Provide the (X, Y) coordinate of the cell's center where the given text is located.  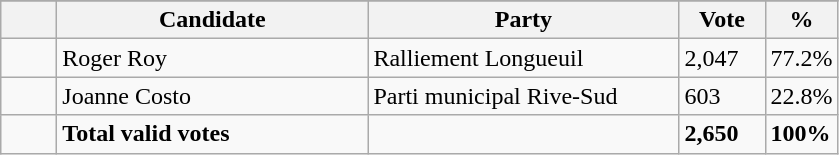
2,650 (722, 134)
603 (722, 96)
22.8% (802, 96)
Party (524, 20)
2,047 (722, 58)
% (802, 20)
77.2% (802, 58)
Ralliement Longueuil (524, 58)
Joanne Costo (212, 96)
Roger Roy (212, 58)
Parti municipal Rive-Sud (524, 96)
Total valid votes (212, 134)
Vote (722, 20)
Candidate (212, 20)
100% (802, 134)
